Capture the cell that displays the provided text and extract its [x, y] central coordinate. 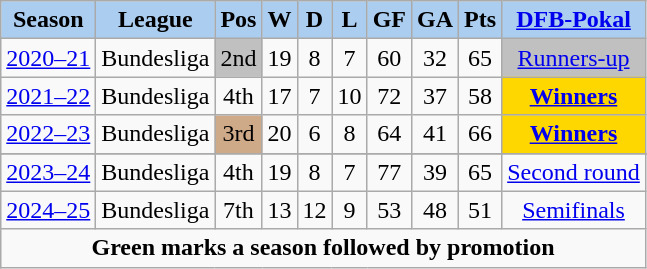
W [280, 20]
7th [238, 210]
53 [389, 210]
2024–25 [48, 210]
GA [436, 20]
2023–24 [48, 172]
58 [480, 96]
77 [389, 172]
2nd [238, 58]
12 [314, 210]
66 [480, 134]
L [350, 20]
13 [280, 210]
20 [280, 134]
D [314, 20]
Pos [238, 20]
32 [436, 58]
9 [350, 210]
48 [436, 210]
Season [48, 20]
37 [436, 96]
60 [389, 58]
Semifinals [574, 210]
League [156, 20]
6 [314, 134]
Second round [574, 172]
41 [436, 134]
10 [350, 96]
2021–22 [48, 96]
2020–21 [48, 58]
3rd [238, 134]
17 [280, 96]
39 [436, 172]
GF [389, 20]
72 [389, 96]
Green marks a season followed by promotion [324, 248]
Pts [480, 20]
Runners-up [574, 58]
2022–23 [48, 134]
51 [480, 210]
DFB-Pokal [574, 20]
64 [389, 134]
